Return (x, y) of the center of cell containing provided text 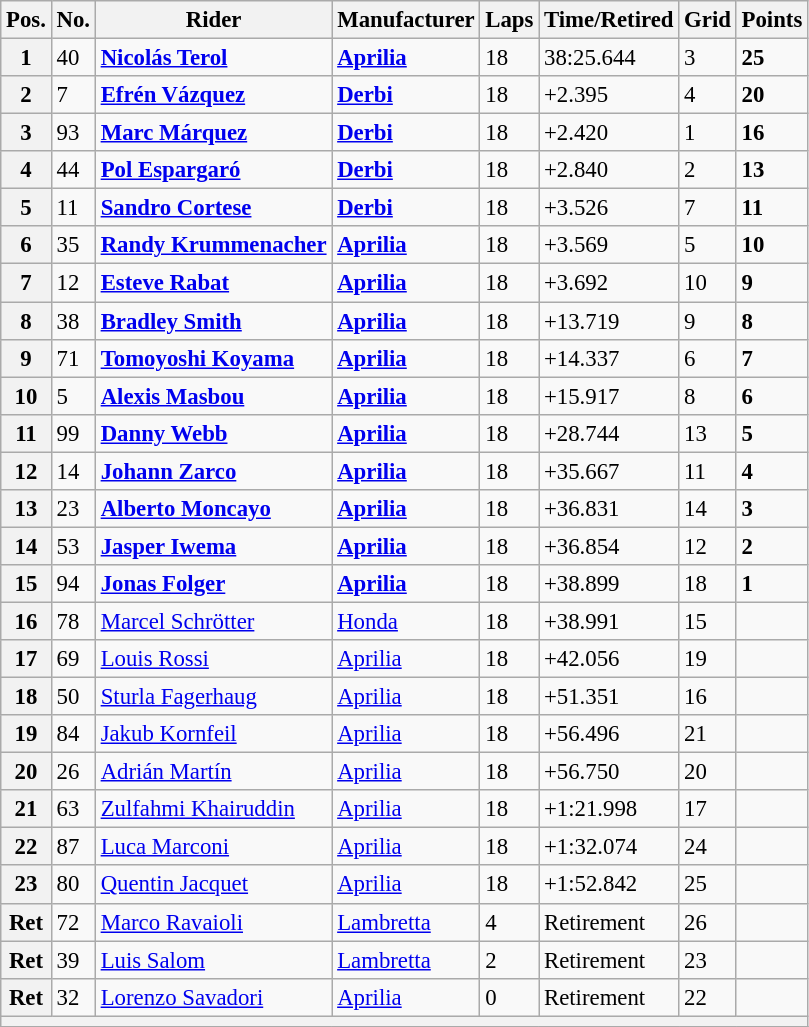
Pos. (26, 20)
+36.831 (609, 509)
35 (73, 245)
84 (73, 734)
94 (73, 584)
Alberto Moncayo (214, 509)
Louis Rossi (214, 659)
Sturla Fagerhaug (214, 697)
Points (772, 20)
+2.420 (609, 133)
Adrián Martín (214, 772)
99 (73, 433)
Nicolás Terol (214, 58)
Zulfahmi Khairuddin (214, 809)
+3.692 (609, 283)
Marco Ravaioli (214, 922)
+56.750 (609, 772)
38:25.644 (609, 58)
Tomoyoshi Koyama (214, 358)
72 (73, 922)
Honda (406, 621)
Grid (708, 20)
38 (73, 321)
Jakub Kornfeil (214, 734)
71 (73, 358)
+38.991 (609, 621)
Jonas Folger (214, 584)
+1:21.998 (609, 809)
+2.395 (609, 95)
80 (73, 885)
32 (73, 997)
93 (73, 133)
39 (73, 960)
Danny Webb (214, 433)
87 (73, 847)
+14.337 (609, 358)
78 (73, 621)
+35.667 (609, 471)
Randy Krummenacher (214, 245)
69 (73, 659)
Bradley Smith (214, 321)
53 (73, 546)
Lorenzo Savadori (214, 997)
40 (73, 58)
Rider (214, 20)
+38.899 (609, 584)
Alexis Masbou (214, 396)
63 (73, 809)
Laps (510, 20)
+51.351 (609, 697)
+56.496 (609, 734)
+13.719 (609, 321)
Luis Salom (214, 960)
+28.744 (609, 433)
+1:32.074 (609, 847)
Sandro Cortese (214, 208)
+2.840 (609, 170)
Efrén Vázquez (214, 95)
Marc Márquez (214, 133)
Johann Zarco (214, 471)
+36.854 (609, 546)
24 (708, 847)
Jasper Iwema (214, 546)
Luca Marconi (214, 847)
Esteve Rabat (214, 283)
No. (73, 20)
+1:52.842 (609, 885)
+3.526 (609, 208)
+42.056 (609, 659)
+3.569 (609, 245)
50 (73, 697)
+15.917 (609, 396)
Quentin Jacquet (214, 885)
0 (510, 997)
Manufacturer (406, 20)
Marcel Schrötter (214, 621)
Time/Retired (609, 20)
44 (73, 170)
Pol Espargaró (214, 170)
